Provide the [x, y] coordinate of the cell's center where the given text is located.  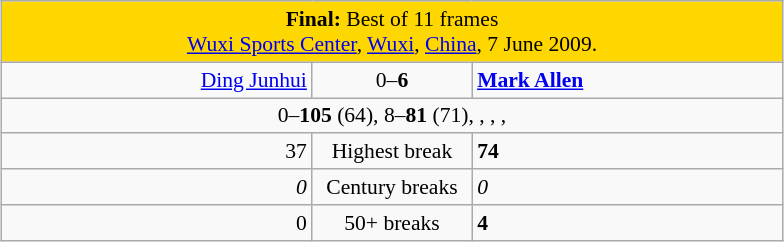
50+ breaks [392, 223]
Final: Best of 11 framesWuxi Sports Center, Wuxi, China, 7 June 2009. [392, 32]
37 [157, 152]
Ding Junhui [157, 80]
74 [627, 152]
Highest break [392, 152]
4 [627, 223]
0–6 [392, 80]
Mark Allen [627, 80]
Century breaks [392, 187]
0–105 (64), 8–81 (71), , , , [392, 116]
